Locate the cell with the specified text and output its [x, y] center coordinate. 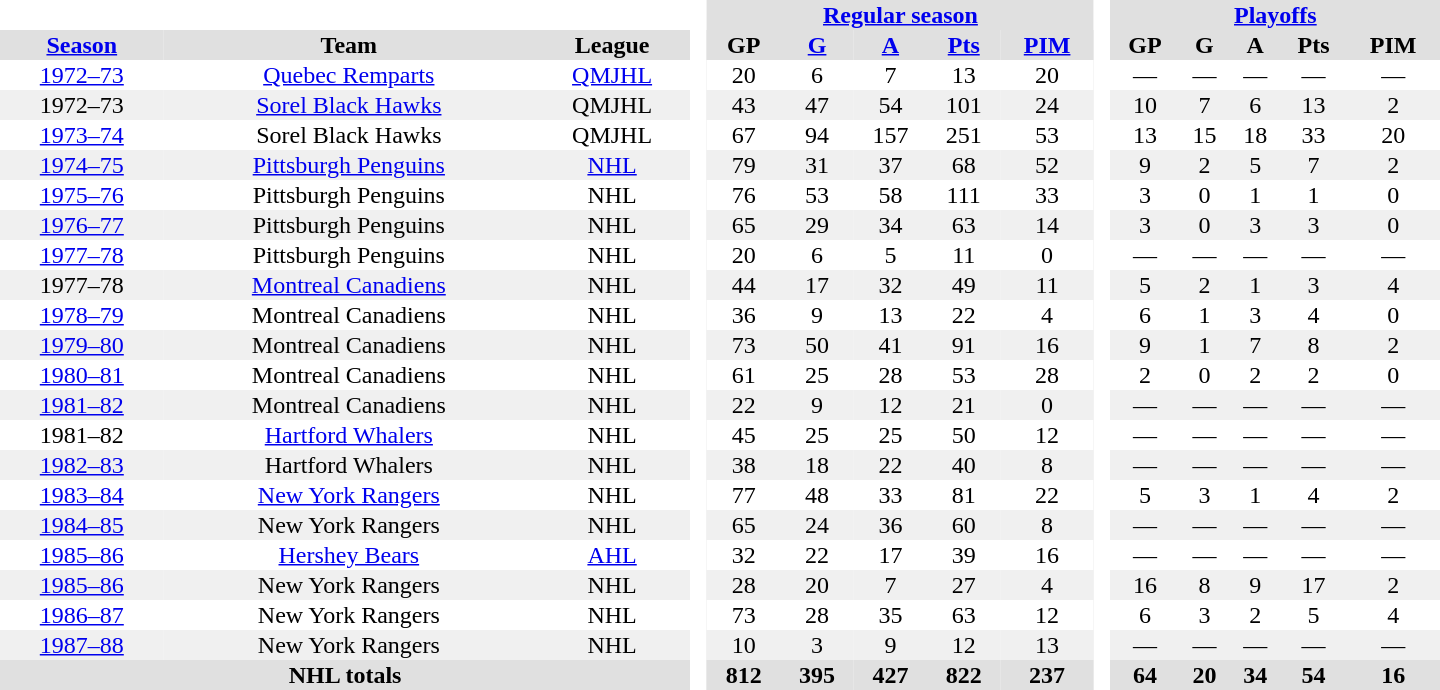
Team [349, 45]
1983–84 [82, 495]
43 [744, 105]
237 [1046, 675]
1982–83 [82, 465]
Season [82, 45]
91 [964, 345]
52 [1046, 165]
47 [816, 105]
94 [816, 135]
1986–87 [82, 615]
21 [964, 405]
1974–75 [82, 165]
81 [964, 495]
427 [890, 675]
157 [890, 135]
1980–81 [82, 375]
49 [964, 285]
812 [744, 675]
44 [744, 285]
48 [816, 495]
Quebec Remparts [349, 75]
822 [964, 675]
61 [744, 375]
40 [964, 465]
45 [744, 435]
AHL [612, 555]
251 [964, 135]
1987–88 [82, 645]
Hershey Bears [349, 555]
39 [964, 555]
68 [964, 165]
Regular season [900, 15]
38 [744, 465]
77 [744, 495]
1984–85 [82, 525]
41 [890, 345]
League [612, 45]
1978–79 [82, 315]
79 [744, 165]
14 [1046, 225]
111 [964, 195]
37 [890, 165]
58 [890, 195]
67 [744, 135]
60 [964, 525]
76 [744, 195]
1973–74 [82, 135]
31 [816, 165]
Playoffs [1276, 15]
1975–76 [82, 195]
35 [890, 615]
1979–80 [82, 345]
64 [1145, 675]
29 [816, 225]
15 [1204, 135]
NHL totals [345, 675]
101 [964, 105]
395 [816, 675]
1976–77 [82, 225]
27 [964, 585]
